Find where the given text appears and provide that cell's center as [X, Y] coordinate. 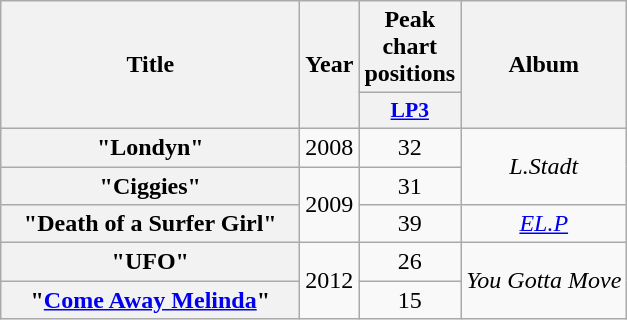
Peak chart positions [410, 47]
"UFO" [150, 262]
31 [410, 185]
39 [410, 224]
Title [150, 65]
"Come Away Melinda" [150, 300]
Year [330, 65]
EL.P [544, 224]
15 [410, 300]
"Ciggies" [150, 185]
26 [410, 262]
2009 [330, 204]
LP3 [410, 111]
You Gotta Move [544, 281]
32 [410, 147]
"Londyn" [150, 147]
L.Stadt [544, 166]
Album [544, 65]
"Death of a Surfer Girl" [150, 224]
2012 [330, 281]
2008 [330, 147]
